Search for the cell housing the specified text and yield its (X, Y) center coordinate. 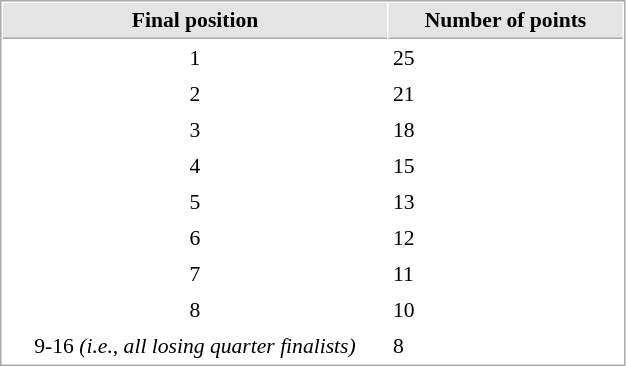
5 (195, 201)
9-16 (i.e., all losing quarter finalists) (195, 345)
21 (505, 93)
6 (195, 237)
7 (195, 273)
15 (505, 165)
4 (195, 165)
25 (505, 57)
Number of points (505, 21)
13 (505, 201)
2 (195, 93)
3 (195, 129)
18 (505, 129)
10 (505, 309)
1 (195, 57)
Final position (195, 21)
12 (505, 237)
11 (505, 273)
